Find where the given text appears and provide that cell's center as (x, y) coordinate. 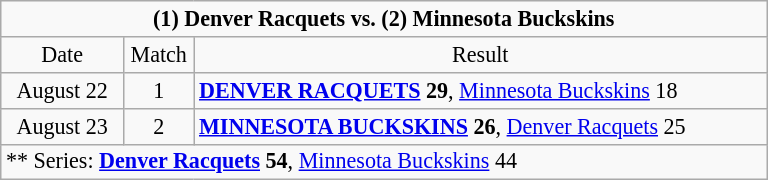
Result (480, 54)
2 (159, 126)
Date (62, 54)
Match (159, 54)
** Series: Denver Racquets 54, Minnesota Buckskins 44 (384, 162)
DENVER RACQUETS 29, Minnesota Buckskins 18 (480, 90)
1 (159, 90)
August 23 (62, 126)
August 22 (62, 90)
(1) Denver Racquets vs. (2) Minnesota Buckskins (384, 18)
MINNESOTA BUCKSKINS 26, Denver Racquets 25 (480, 126)
